From the cell containing the given text, extract its center point as [x, y] coordinate. 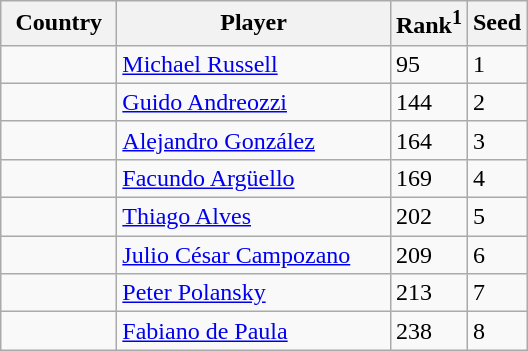
Seed [496, 24]
144 [428, 102]
Facundo Argüello [254, 178]
Guido Andreozzi [254, 102]
Thiago Alves [254, 217]
Country [59, 24]
169 [428, 178]
3 [496, 140]
Rank1 [428, 24]
Fabiano de Paula [254, 331]
5 [496, 217]
95 [428, 64]
2 [496, 102]
7 [496, 293]
6 [496, 255]
164 [428, 140]
Player [254, 24]
Michael Russell [254, 64]
209 [428, 255]
213 [428, 293]
4 [496, 178]
8 [496, 331]
Peter Polansky [254, 293]
Alejandro González [254, 140]
Julio César Campozano [254, 255]
202 [428, 217]
238 [428, 331]
1 [496, 64]
